Determine the (X, Y) coordinate at the center of the cell enclosing the given text.  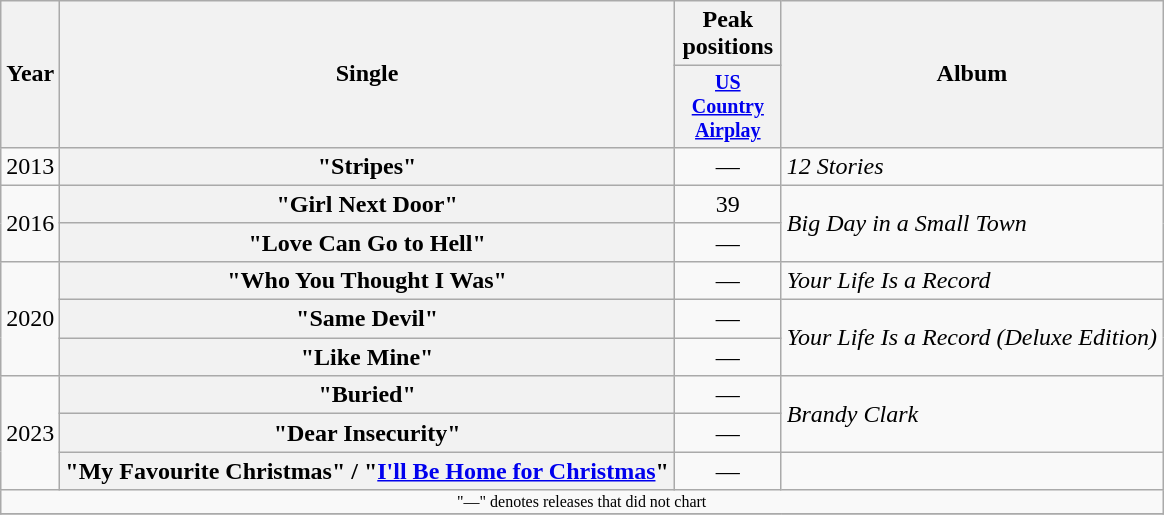
Your Life Is a Record (Deluxe Edition) (972, 338)
Brandy Clark (972, 414)
"Like Mine" (368, 357)
Your Life Is a Record (972, 280)
2020 (30, 318)
Big Day in a Small Town (972, 223)
"Stripes" (368, 166)
Album (972, 74)
"Love Can Go to Hell" (368, 242)
39 (728, 204)
"Who You Thought I Was" (368, 280)
2016 (30, 223)
"Dear Insecurity" (368, 433)
2023 (30, 433)
"My Favourite Christmas" / "I'll Be Home for Christmas" (368, 471)
12 Stories (972, 166)
"Same Devil" (368, 319)
"Buried" (368, 395)
"—" denotes releases that did not chart (582, 502)
"Girl Next Door" (368, 204)
US Country Airplay (728, 106)
2013 (30, 166)
Single (368, 74)
Peak positions (728, 34)
Year (30, 74)
